Detect which cell encompasses the target text, then output its (X, Y) center coordinate. 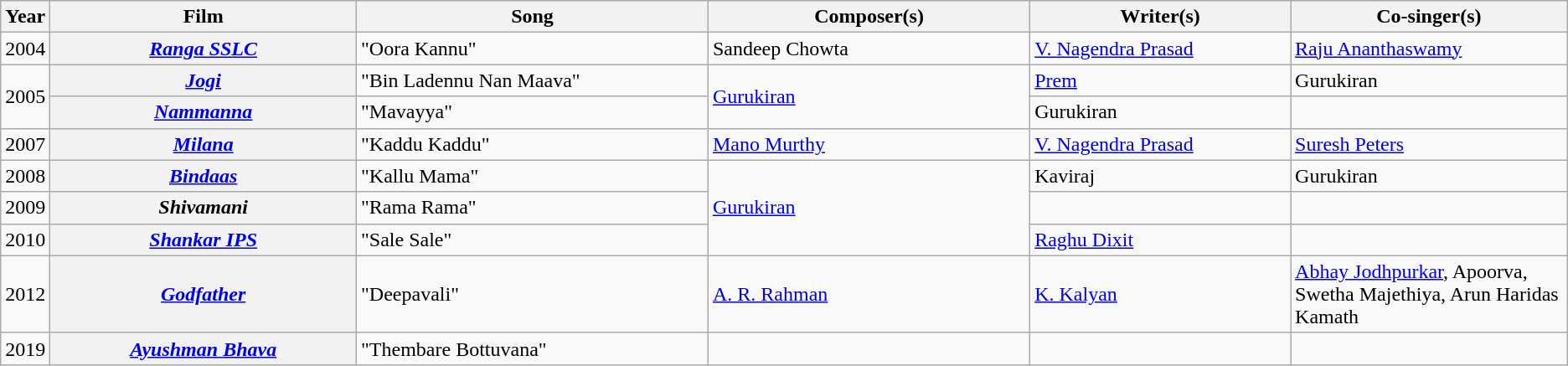
2005 (25, 96)
"Deepavali" (533, 294)
Composer(s) (869, 17)
2009 (25, 208)
Shivamani (204, 208)
Raju Ananthaswamy (1429, 49)
Godfather (204, 294)
"Thembare Bottuvana" (533, 348)
A. R. Rahman (869, 294)
Ayushman Bhava (204, 348)
Writer(s) (1161, 17)
Shankar IPS (204, 240)
Bindaas (204, 176)
2012 (25, 294)
Milana (204, 144)
"Oora Kannu" (533, 49)
"Bin Ladennu Nan Maava" (533, 80)
Suresh Peters (1429, 144)
Co-singer(s) (1429, 17)
"Mavayya" (533, 112)
"Rama Rama" (533, 208)
Ranga SSLC (204, 49)
Raghu Dixit (1161, 240)
Song (533, 17)
Nammanna (204, 112)
Jogi (204, 80)
K. Kalyan (1161, 294)
Year (25, 17)
Prem (1161, 80)
"Kallu Mama" (533, 176)
Kaviraj (1161, 176)
2004 (25, 49)
2019 (25, 348)
Mano Murthy (869, 144)
Abhay Jodhpurkar, Apoorva, Swetha Majethiya, Arun Haridas Kamath (1429, 294)
2008 (25, 176)
"Kaddu Kaddu" (533, 144)
2007 (25, 144)
"Sale Sale" (533, 240)
2010 (25, 240)
Film (204, 17)
Sandeep Chowta (869, 49)
